Detect which cell encompasses the target text, then output its [x, y] center coordinate. 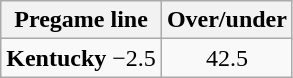
Over/under [226, 20]
Kentucky −2.5 [82, 58]
42.5 [226, 58]
Pregame line [82, 20]
